Return [x, y] of the center of cell containing provided text 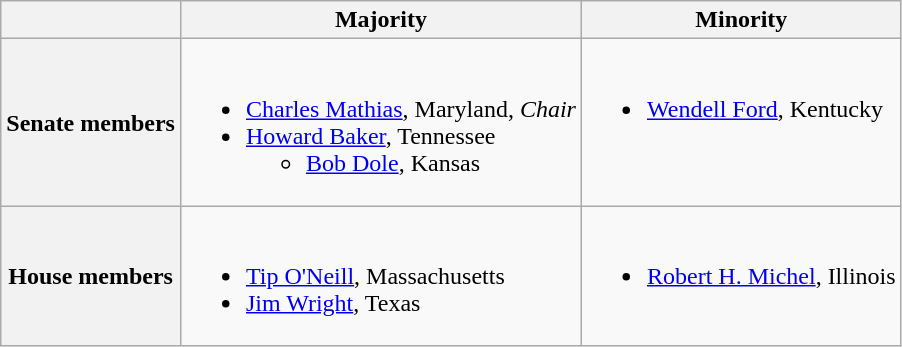
House members [91, 276]
Senate members [91, 122]
Wendell Ford, Kentucky [741, 122]
Majority [380, 20]
Minority [741, 20]
Tip O'Neill, MassachusettsJim Wright, Texas [380, 276]
Robert H. Michel, Illinois [741, 276]
Charles Mathias, Maryland, ChairHoward Baker, Tennessee Bob Dole, Kansas [380, 122]
